For the text-containing cell, return its midpoint in (x, y) coordinate format. 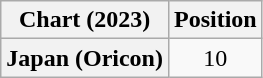
Position (215, 20)
Chart (2023) (85, 20)
10 (215, 58)
Japan (Oricon) (85, 58)
